For the text-containing cell, return its midpoint in [X, Y] coordinate format. 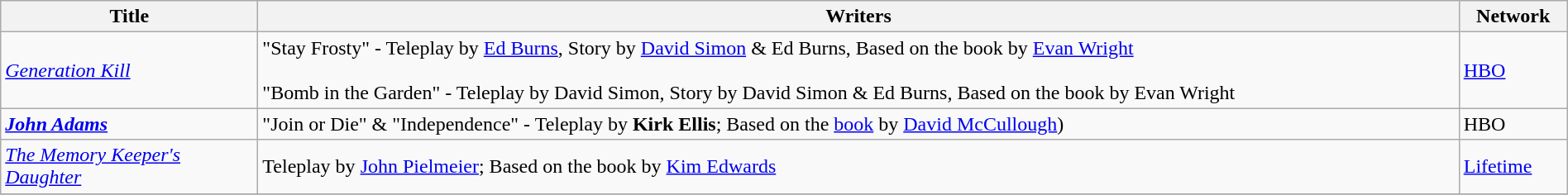
Writers [858, 17]
"Join or Die" & "Independence" - Teleplay by Kirk Ellis; Based on the book by David McCullough) [858, 124]
The Memory Keeper's Daughter [129, 167]
Lifetime [1513, 167]
Network [1513, 17]
Title [129, 17]
Teleplay by John Pielmeier; Based on the book by Kim Edwards [858, 167]
John Adams [129, 124]
Generation Kill [129, 70]
